Capture the cell that displays the provided text and extract its (X, Y) central coordinate. 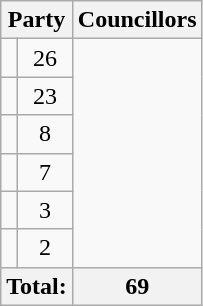
8 (45, 134)
Councillors (137, 20)
7 (45, 172)
3 (45, 210)
2 (45, 248)
Total: (37, 286)
Party (37, 20)
23 (45, 96)
26 (45, 58)
69 (137, 286)
